Pinpoint the cell where the given text exists, returning its [x, y] midpoint coordinate. 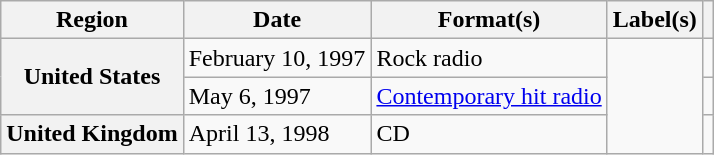
Rock radio [489, 58]
United States [92, 77]
Label(s) [654, 20]
February 10, 1997 [277, 58]
CD [489, 134]
April 13, 1998 [277, 134]
Format(s) [489, 20]
May 6, 1997 [277, 96]
Contemporary hit radio [489, 96]
Date [277, 20]
Region [92, 20]
United Kingdom [92, 134]
